Return the (x, y) coordinate for the center point of the cell that contains the specified text.  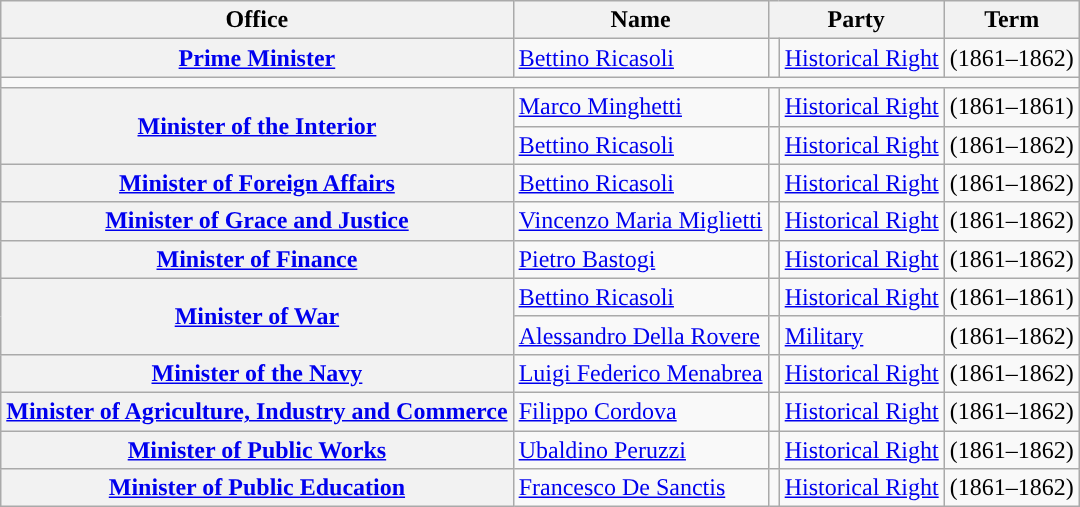
Minister of the Interior (257, 126)
Luigi Federico Menabrea (640, 373)
Minister of the Navy (257, 373)
Military (862, 335)
Filippo Cordova (640, 411)
Alessandro Della Rovere (640, 335)
Party (856, 20)
Francesco De Sanctis (640, 488)
Minister of War (257, 316)
Marco Minghetti (640, 107)
Minister of Agriculture, Industry and Commerce (257, 411)
Minister of Finance (257, 259)
Pietro Bastogi (640, 259)
Minister of Public Education (257, 488)
Minister of Grace and Justice (257, 221)
Minister of Public Works (257, 449)
Prime Minister (257, 58)
Name (640, 20)
Vincenzo Maria Miglietti (640, 221)
Minister of Foreign Affairs (257, 183)
Office (257, 20)
Term (1012, 20)
Ubaldino Peruzzi (640, 449)
